Return [X, Y] of the center of cell containing provided text 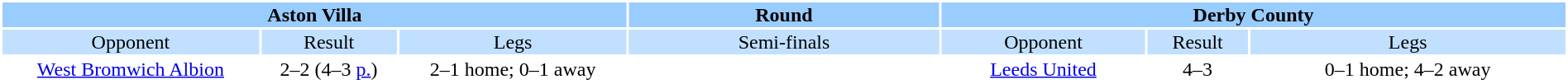
0–1 home; 4–2 away [1408, 69]
Semi-finals [784, 42]
Leeds United [1044, 69]
Derby County [1254, 15]
2–2 (4–3 p.) [329, 69]
West Bromwich Albion [131, 69]
4–3 [1198, 69]
2–1 home; 0–1 away [513, 69]
Round [784, 15]
Aston Villa [314, 15]
